Output the (x, y) coordinate of the center of the cell containing the given text.  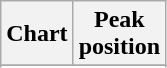
Chart (37, 34)
Peakposition (119, 34)
